For the text-containing cell, return its midpoint in (x, y) coordinate format. 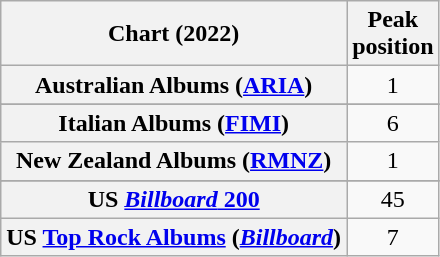
Italian Albums (FIMI) (174, 123)
6 (393, 123)
Chart (2022) (174, 34)
Peakposition (393, 34)
Australian Albums (ARIA) (174, 85)
US Billboard 200 (174, 199)
7 (393, 237)
US Top Rock Albums (Billboard) (174, 237)
New Zealand Albums (RMNZ) (174, 161)
45 (393, 199)
